From the cell containing the given text, extract its center point as (X, Y) coordinate. 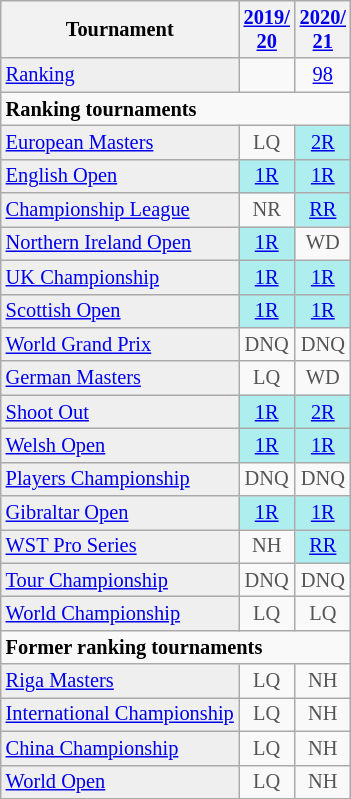
Tour Championship (120, 580)
Northern Ireland Open (120, 243)
International Championship (120, 714)
NR (267, 210)
Players Championship (120, 479)
Riga Masters (120, 681)
German Masters (120, 378)
World Grand Prix (120, 344)
98 (323, 75)
World Open (120, 782)
World Championship (120, 613)
WST Pro Series (120, 546)
Gibraltar Open (120, 513)
2020/21 (323, 29)
2019/20 (267, 29)
Ranking tournaments (176, 109)
European Masters (120, 142)
English Open (120, 176)
Scottish Open (120, 311)
Tournament (120, 29)
Championship League (120, 210)
Shoot Out (120, 412)
China Championship (120, 748)
Former ranking tournaments (176, 647)
Ranking (120, 75)
Welsh Open (120, 445)
UK Championship (120, 277)
